Output the [X, Y] coordinate of the center of the cell containing the given text.  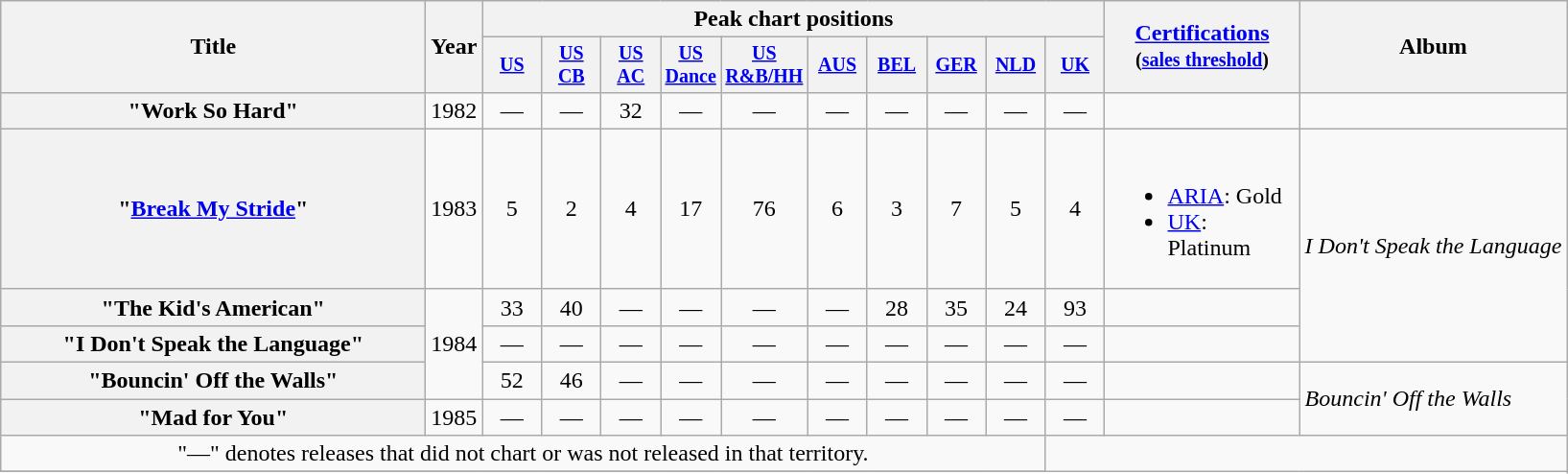
US AC [631, 65]
7 [956, 209]
3 [897, 209]
NLD [1016, 65]
6 [837, 209]
"The Kid's American" [213, 307]
Certifications(sales threshold) [1203, 47]
1983 [455, 209]
US [512, 65]
32 [631, 110]
46 [572, 381]
2 [572, 209]
UK [1075, 65]
Album [1433, 47]
"Bouncin' Off the Walls" [213, 381]
USR&B/HH [765, 65]
ARIA: GoldUK: Platinum [1203, 209]
"Break My Stride" [213, 209]
1985 [455, 417]
Bouncin' Off the Walls [1433, 399]
33 [512, 307]
BEL [897, 65]
35 [956, 307]
24 [1016, 307]
28 [897, 307]
17 [690, 209]
Peak chart positions [794, 19]
US Dance [690, 65]
76 [765, 209]
GER [956, 65]
"Mad for You" [213, 417]
"Work So Hard" [213, 110]
AUS [837, 65]
93 [1075, 307]
US CB [572, 65]
I Don't Speak the Language [1433, 246]
"—" denotes releases that did not chart or was not released in that territory. [524, 454]
Year [455, 47]
1982 [455, 110]
52 [512, 381]
"I Don't Speak the Language" [213, 344]
Title [213, 47]
1984 [455, 344]
40 [572, 307]
